Pinpoint the cell where the given text exists, returning its (X, Y) midpoint coordinate. 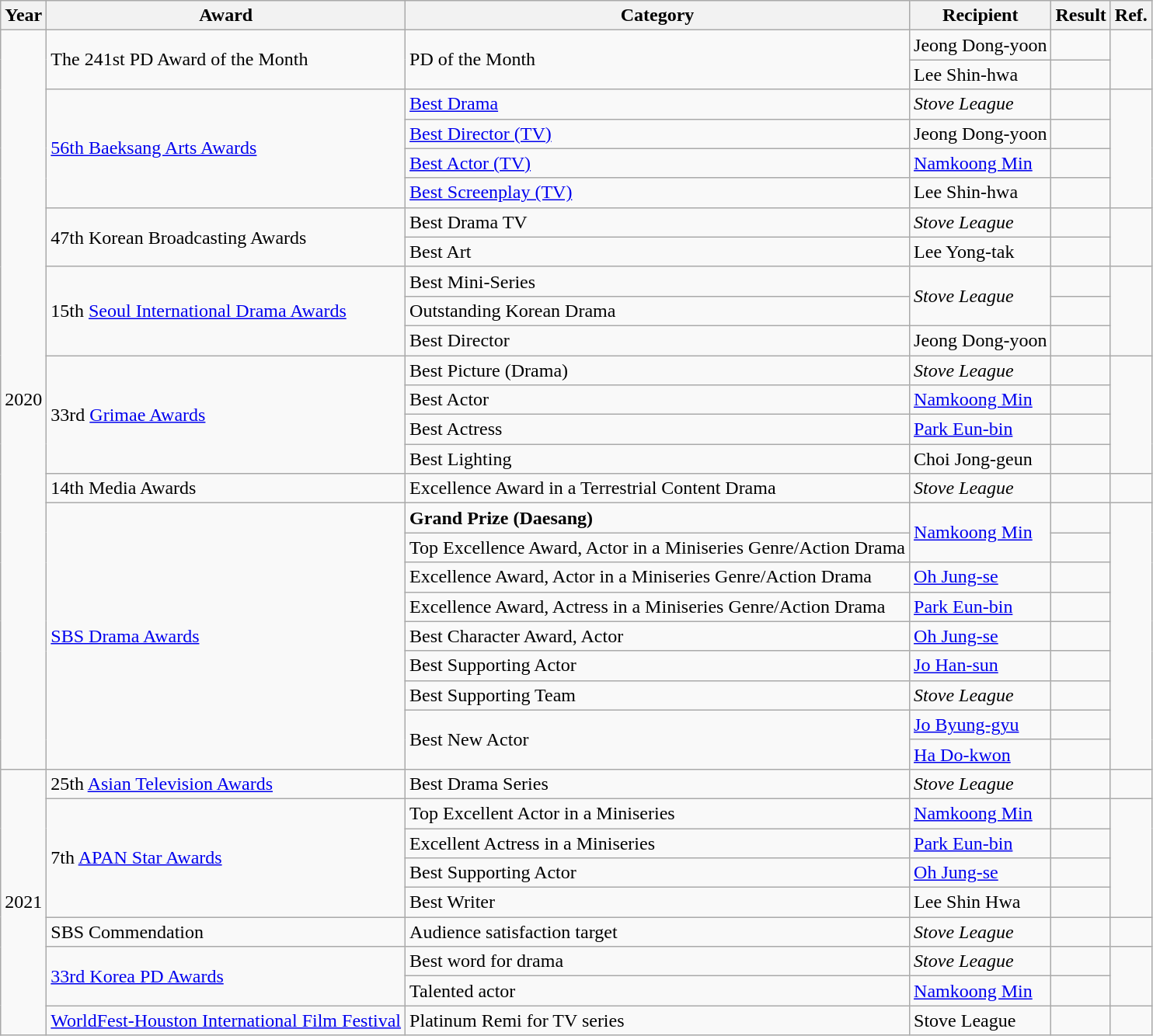
33rd Korea PD Awards (226, 976)
Excellence Award, Actress in a Miniseries Genre/Action Drama (657, 607)
WorldFest-Houston International Film Festival (226, 1020)
Result (1081, 16)
2021 (23, 902)
Year (23, 16)
Best Screenplay (TV) (657, 193)
Category (657, 16)
Best Drama (657, 104)
Excellent Actress in a Miniseries (657, 843)
Best Actor (657, 400)
Lee Shin Hwa (981, 902)
Excellence Award in a Terrestrial Content Drama (657, 488)
PD of the Month (657, 60)
2020 (23, 400)
33rd Grimae Awards (226, 415)
Best Picture (Drama) (657, 370)
47th Korean Broadcasting Awards (226, 237)
Outstanding Korean Drama (657, 311)
Best Art (657, 252)
Recipient (981, 16)
Best Mini-Series (657, 281)
Choi Jong-geun (981, 459)
Best Lighting (657, 459)
7th APAN Star Awards (226, 857)
Best Actor (TV) (657, 163)
Best Writer (657, 902)
56th Baeksang Arts Awards (226, 148)
Ref. (1131, 16)
SBS Commendation (226, 932)
Best Actress (657, 429)
Award (226, 16)
Best Director (657, 340)
Grand Prize (Daesang) (657, 518)
Top Excellent Actor in a Miniseries (657, 813)
Jo Byung-gyu (981, 725)
Best New Actor (657, 739)
Audience satisfaction target (657, 932)
Best Director (TV) (657, 134)
The 241st PD Award of the Month (226, 60)
Best Drama TV (657, 222)
Platinum Remi for TV series (657, 1020)
Ha Do-kwon (981, 754)
14th Media Awards (226, 488)
SBS Drama Awards (226, 637)
15th Seoul International Drama Awards (226, 311)
Jo Han-sun (981, 666)
Best Character Award, Actor (657, 636)
25th Asian Television Awards (226, 784)
Top Excellence Award, Actor in a Miniseries Genre/Action Drama (657, 548)
Best word for drama (657, 961)
Best Drama Series (657, 784)
Best Supporting Team (657, 695)
Excellence Award, Actor in a Miniseries Genre/Action Drama (657, 577)
Lee Yong-tak (981, 252)
Talented actor (657, 991)
